Identify which cell holds the provided text, then report its [x, y] central coordinate. 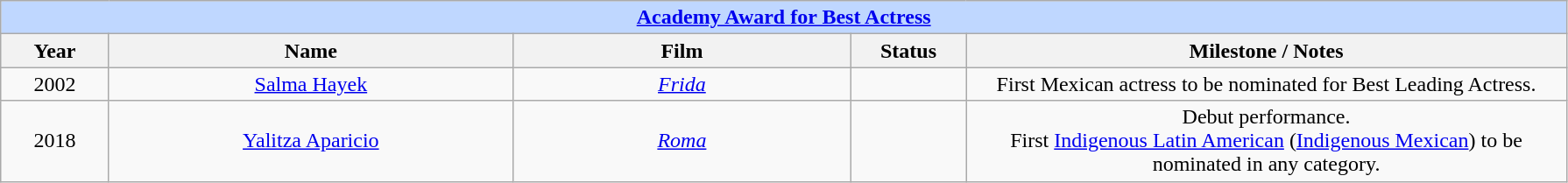
2018 [55, 141]
Roma [682, 141]
Status [908, 51]
Frida [682, 84]
Salma Hayek [310, 84]
Name [310, 51]
Yalitza Aparicio [310, 141]
Academy Award for Best Actress [784, 18]
Film [682, 51]
First Mexican actress to be nominated for Best Leading Actress. [1266, 84]
2002 [55, 84]
Milestone / Notes [1266, 51]
Debut performance.First Indigenous Latin American (Indigenous Mexican) to be nominated in any category. [1266, 141]
Year [55, 51]
